Return [X, Y] of the center of cell containing provided text 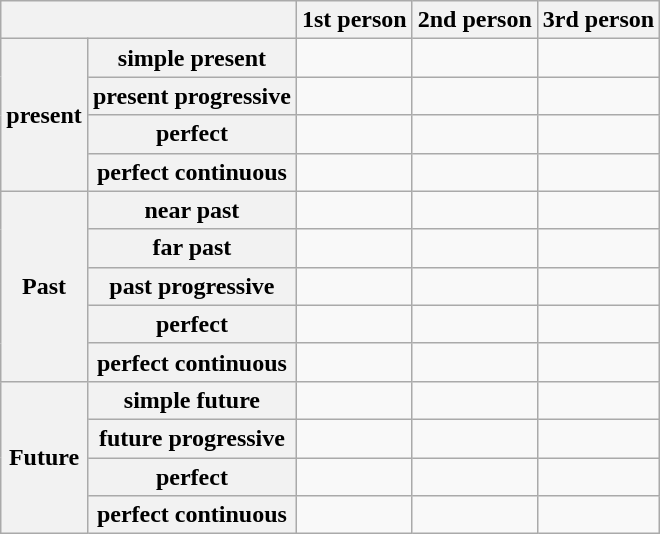
far past [192, 248]
Past [44, 286]
3rd person [598, 20]
2nd person [474, 20]
Future [44, 457]
future progressive [192, 438]
1st person [354, 20]
near past [192, 210]
simple present [192, 58]
present progressive [192, 96]
past progressive [192, 286]
simple future [192, 400]
present [44, 115]
